Search for the cell housing the specified text and yield its (X, Y) center coordinate. 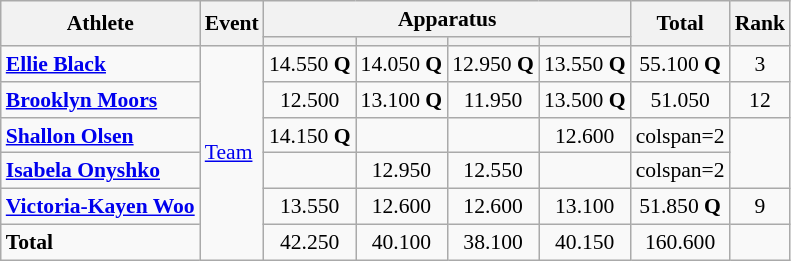
9 (760, 207)
13.500 Q (585, 100)
51.850 Q (680, 207)
Isabela Onyshko (100, 171)
Athlete (100, 24)
51.050 (680, 100)
12.950 (402, 171)
14.550 Q (310, 64)
12 (760, 100)
14.150 Q (310, 136)
Shallon Olsen (100, 136)
55.100 Q (680, 64)
Team (232, 153)
13.550 (310, 207)
13.550 Q (585, 64)
3 (760, 64)
11.950 (493, 100)
38.100 (493, 243)
13.100 (585, 207)
12.950 Q (493, 64)
40.100 (402, 243)
14.050 Q (402, 64)
42.250 (310, 243)
Event (232, 24)
40.150 (585, 243)
Ellie Black (100, 64)
Rank (760, 24)
13.100 Q (402, 100)
160.600 (680, 243)
12.550 (493, 171)
12.500 (310, 100)
Victoria-Kayen Woo (100, 207)
Apparatus (448, 19)
Brooklyn Moors (100, 100)
